Identify which cell holds the provided text, then report its (x, y) central coordinate. 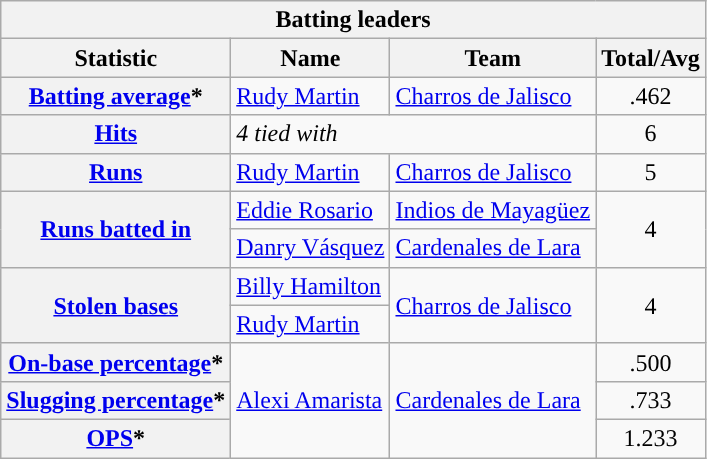
.462 (651, 96)
.733 (651, 400)
Batting average* (116, 96)
Stolen bases (116, 305)
Name (310, 58)
OPS* (116, 438)
1.233 (651, 438)
Hits (116, 134)
Slugging percentage* (116, 400)
Eddie Rosario (310, 210)
Alexi Amarista (310, 400)
Statistic (116, 58)
On-base percentage* (116, 362)
Danry Vásquez (310, 248)
.500 (651, 362)
Runs (116, 172)
Total/Avg (651, 58)
4 tied with (414, 134)
6 (651, 134)
Indios de Mayagüez (493, 210)
Batting leaders (354, 20)
Runs batted in (116, 229)
Billy Hamilton (310, 286)
Team (493, 58)
5 (651, 172)
